Detect which cell encompasses the target text, then output its [X, Y] center coordinate. 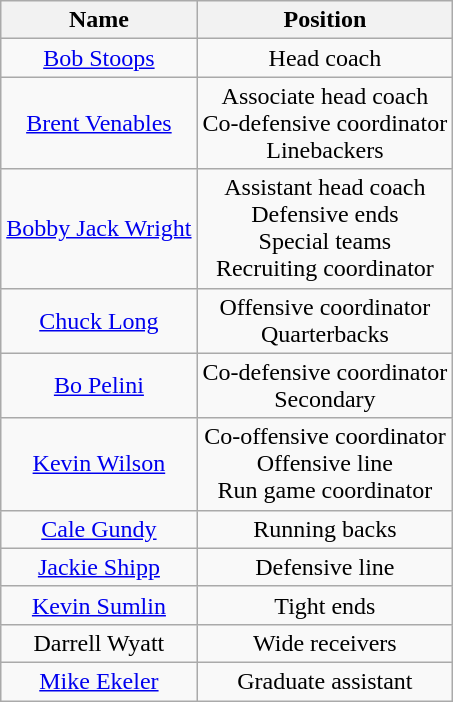
Co-offensive coordinatorOffensive lineRun game coordinator [325, 464]
Assistant head coachDefensive endsSpecial teamsRecruiting coordinator [325, 228]
Co-defensive coordinatorSecondary [325, 386]
Darrell Wyatt [99, 643]
Defensive line [325, 567]
Kevin Sumlin [99, 605]
Wide receivers [325, 643]
Name [99, 20]
Associate head coachCo-defensive coordinatorLinebackers [325, 123]
Head coach [325, 58]
Bo Pelini [99, 386]
Graduate assistant [325, 681]
Kevin Wilson [99, 464]
Running backs [325, 529]
Chuck Long [99, 320]
Bob Stoops [99, 58]
Bobby Jack Wright [99, 228]
Cale Gundy [99, 529]
Tight ends [325, 605]
Mike Ekeler [99, 681]
Brent Venables [99, 123]
Jackie Shipp [99, 567]
Offensive coordinatorQuarterbacks [325, 320]
Position [325, 20]
